From the cell containing the given text, extract its center point as [x, y] coordinate. 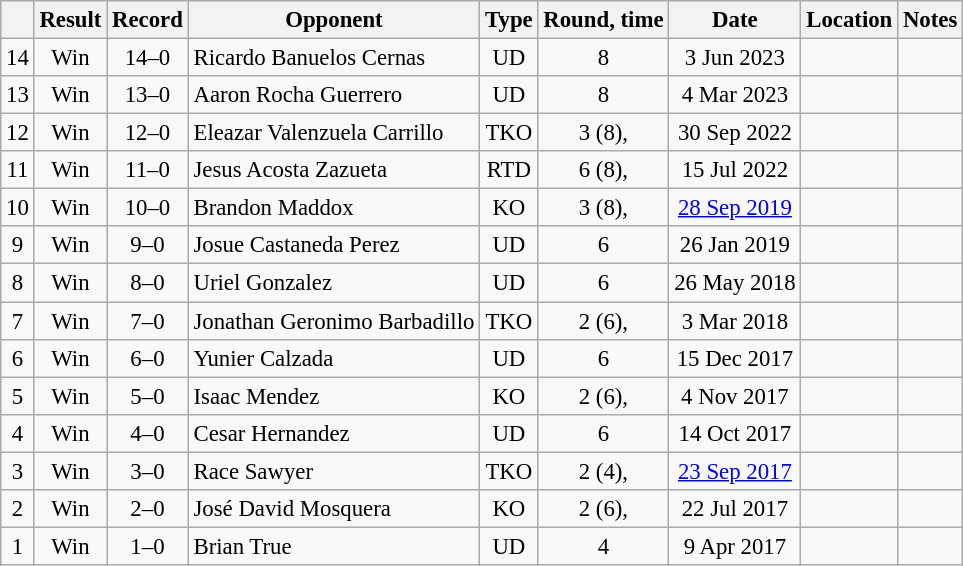
14–0 [148, 58]
RTD [509, 170]
1–0 [148, 546]
Race Sawyer [334, 471]
Jesus Acosta Zazueta [334, 170]
6–0 [148, 358]
4–0 [148, 433]
Record [148, 20]
José David Mosquera [334, 509]
3 Jun 2023 [735, 58]
Eleazar Valenzuela Carrillo [334, 133]
14 [18, 58]
22 Jul 2017 [735, 509]
7 [18, 321]
12–0 [148, 133]
7–0 [148, 321]
Opponent [334, 20]
3 Mar 2018 [735, 321]
2 (4), [604, 471]
11 [18, 170]
9 Apr 2017 [735, 546]
4 Mar 2023 [735, 95]
8–0 [148, 283]
3–0 [148, 471]
Yunier Calzada [334, 358]
9–0 [148, 245]
Notes [930, 20]
9 [18, 245]
6 (8), [604, 170]
15 Jul 2022 [735, 170]
10–0 [148, 208]
Ricardo Banuelos Cernas [334, 58]
2–0 [148, 509]
5–0 [148, 396]
Cesar Hernandez [334, 433]
26 Jan 2019 [735, 245]
Result [70, 20]
Uriel Gonzalez [334, 283]
1 [18, 546]
Type [509, 20]
Brian True [334, 546]
30 Sep 2022 [735, 133]
10 [18, 208]
Jonathan Geronimo Barbadillo [334, 321]
15 Dec 2017 [735, 358]
Round, time [604, 20]
Aaron Rocha Guerrero [334, 95]
4 Nov 2017 [735, 396]
3 [18, 471]
13 [18, 95]
2 [18, 509]
28 Sep 2019 [735, 208]
13–0 [148, 95]
Josue Castaneda Perez [334, 245]
23 Sep 2017 [735, 471]
Brandon Maddox [334, 208]
11–0 [148, 170]
5 [18, 396]
Date [735, 20]
Location [850, 20]
26 May 2018 [735, 283]
12 [18, 133]
14 Oct 2017 [735, 433]
Isaac Mendez [334, 396]
